Search for the cell housing the specified text and yield its (X, Y) center coordinate. 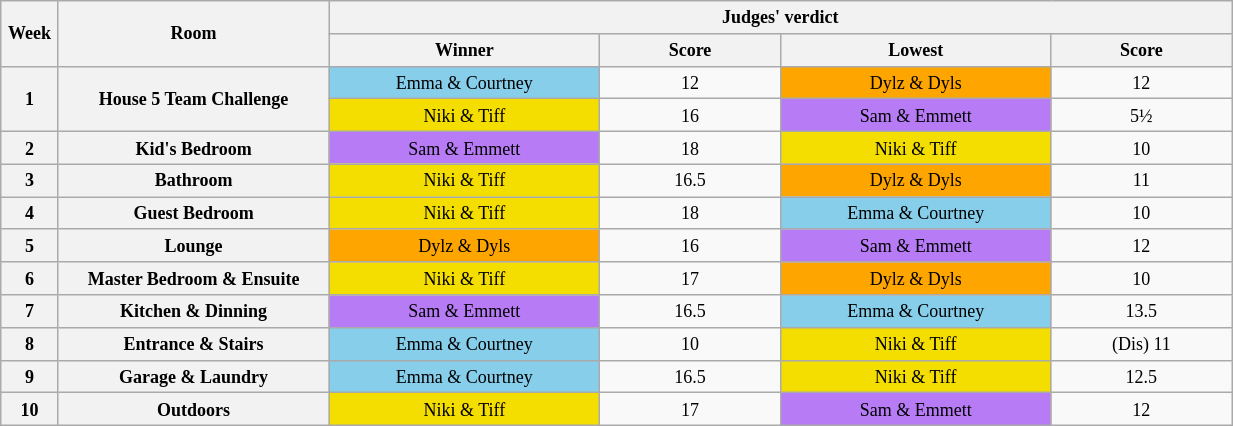
Entrance & Stairs (194, 344)
Bathroom (194, 180)
4 (30, 214)
7 (30, 312)
Winner (464, 50)
5½ (1142, 116)
11 (1142, 180)
(Dis) 11 (1142, 344)
Kid's Bedroom (194, 148)
Outdoors (194, 410)
2 (30, 148)
1 (30, 98)
Lowest (916, 50)
Kitchen & Dinning (194, 312)
Room (194, 34)
Week (30, 34)
Garage & Laundry (194, 376)
8 (30, 344)
6 (30, 278)
12.5 (1142, 376)
House 5 Team Challenge (194, 98)
5 (30, 246)
13.5 (1142, 312)
Master Bedroom & Ensuite (194, 278)
Lounge (194, 246)
Guest Bedroom (194, 214)
3 (30, 180)
Judges' verdict (780, 18)
9 (30, 376)
